Return (X, Y) of the center of cell containing provided text 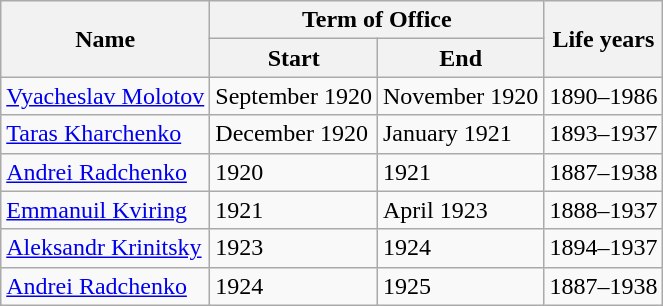
1923 (294, 248)
Name (106, 39)
End (460, 58)
1888–1937 (604, 210)
1925 (460, 286)
Emmanuil Kviring (106, 210)
January 1921 (460, 134)
1890–1986 (604, 96)
Taras Kharchenko (106, 134)
November 1920 (460, 96)
December 1920 (294, 134)
April 1923 (460, 210)
September 1920 (294, 96)
1920 (294, 172)
Vyacheslav Molotov (106, 96)
Term of Office (377, 20)
1893–1937 (604, 134)
1894–1937 (604, 248)
Aleksandr Krinitsky (106, 248)
Life years (604, 39)
Start (294, 58)
